Identify which cell holds the provided text, then report its [x, y] central coordinate. 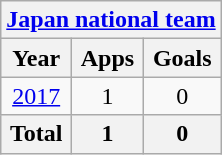
Japan national team [111, 20]
Year [36, 58]
Apps [108, 58]
2017 [36, 96]
Total [36, 134]
Goals [182, 58]
